For the text-containing cell, return its midpoint in (X, Y) coordinate format. 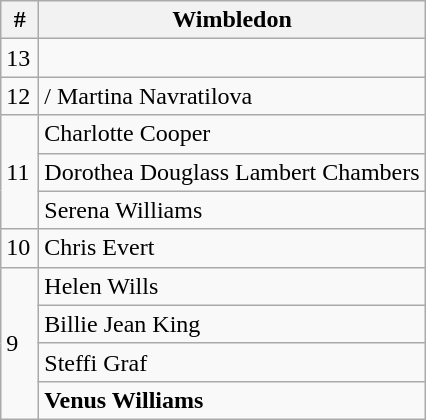
Steffi Graf (232, 362)
Billie Jean King (232, 324)
9 (20, 343)
10 (20, 248)
/ Martina Navratilova (232, 96)
12 (20, 96)
13 (20, 58)
Charlotte Cooper (232, 134)
Serena Williams (232, 210)
Dorothea Douglass Lambert Chambers (232, 172)
# (20, 20)
Venus Williams (232, 400)
11 (20, 172)
Helen Wills (232, 286)
Chris Evert (232, 248)
Wimbledon (232, 20)
